From the cell containing the given text, extract its center point as (x, y) coordinate. 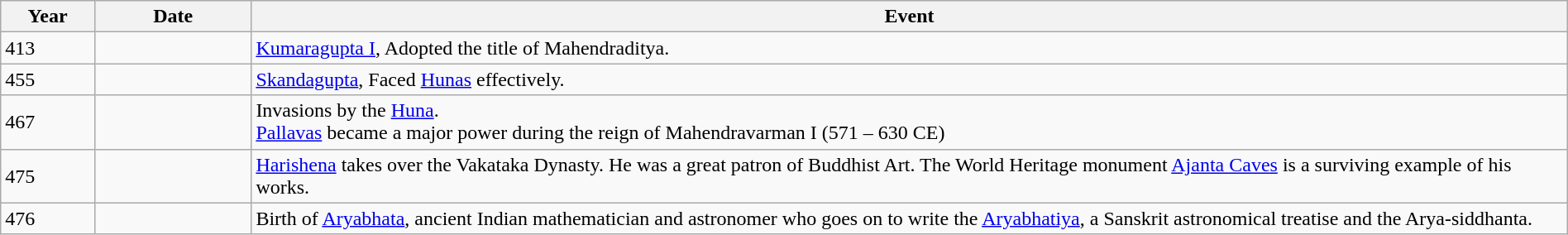
455 (48, 79)
467 (48, 122)
Event (910, 17)
Year (48, 17)
Date (172, 17)
413 (48, 48)
Invasions by the Huna.Pallavas became a major power during the reign of Mahendravarman I (571 – 630 CE) (910, 122)
Kumaragupta I, Adopted the title of Mahendraditya. (910, 48)
475 (48, 175)
Skandagupta, Faced Hunas effectively. (910, 79)
476 (48, 218)
